Extract the (X, Y) coordinate from the center of the cell holding the provided text.  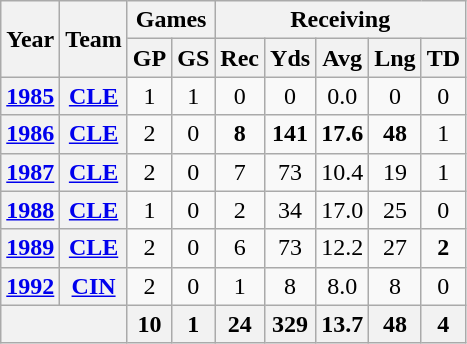
GP (149, 58)
1989 (30, 248)
34 (290, 210)
17.6 (342, 134)
24 (240, 324)
19 (395, 172)
13.7 (342, 324)
Lng (395, 58)
Games (170, 20)
1986 (30, 134)
329 (290, 324)
Yds (290, 58)
Avg (342, 58)
0.0 (342, 96)
10.4 (342, 172)
Rec (240, 58)
Receiving (340, 20)
1987 (30, 172)
8.0 (342, 286)
10 (149, 324)
GS (194, 58)
1992 (30, 286)
25 (395, 210)
TD (443, 58)
4 (443, 324)
1985 (30, 96)
27 (395, 248)
17.0 (342, 210)
7 (240, 172)
1988 (30, 210)
141 (290, 134)
Year (30, 39)
6 (240, 248)
CIN (94, 286)
Team (94, 39)
12.2 (342, 248)
